Provide the (x, y) coordinate of the cell's center where the given text is located.  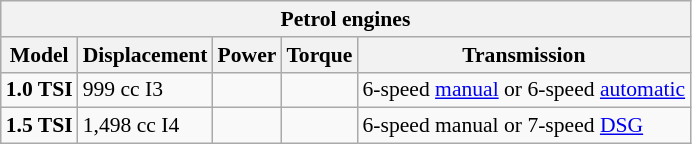
Transmission (524, 55)
6-speed manual or 6-speed automatic (524, 90)
6-speed manual or 7-speed DSG (524, 126)
Petrol engines (346, 19)
Model (40, 55)
1.5 TSI (40, 126)
999 cc I3 (146, 90)
Power (248, 55)
1.0 TSI (40, 90)
Torque (319, 55)
1,498 cc I4 (146, 126)
Displacement (146, 55)
